Provide the [X, Y] coordinate of the cell's center where the given text is located.  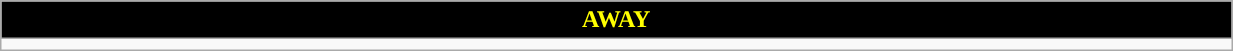
AWAY [616, 20]
